Find where the given text appears and provide that cell's center as [X, Y] coordinate. 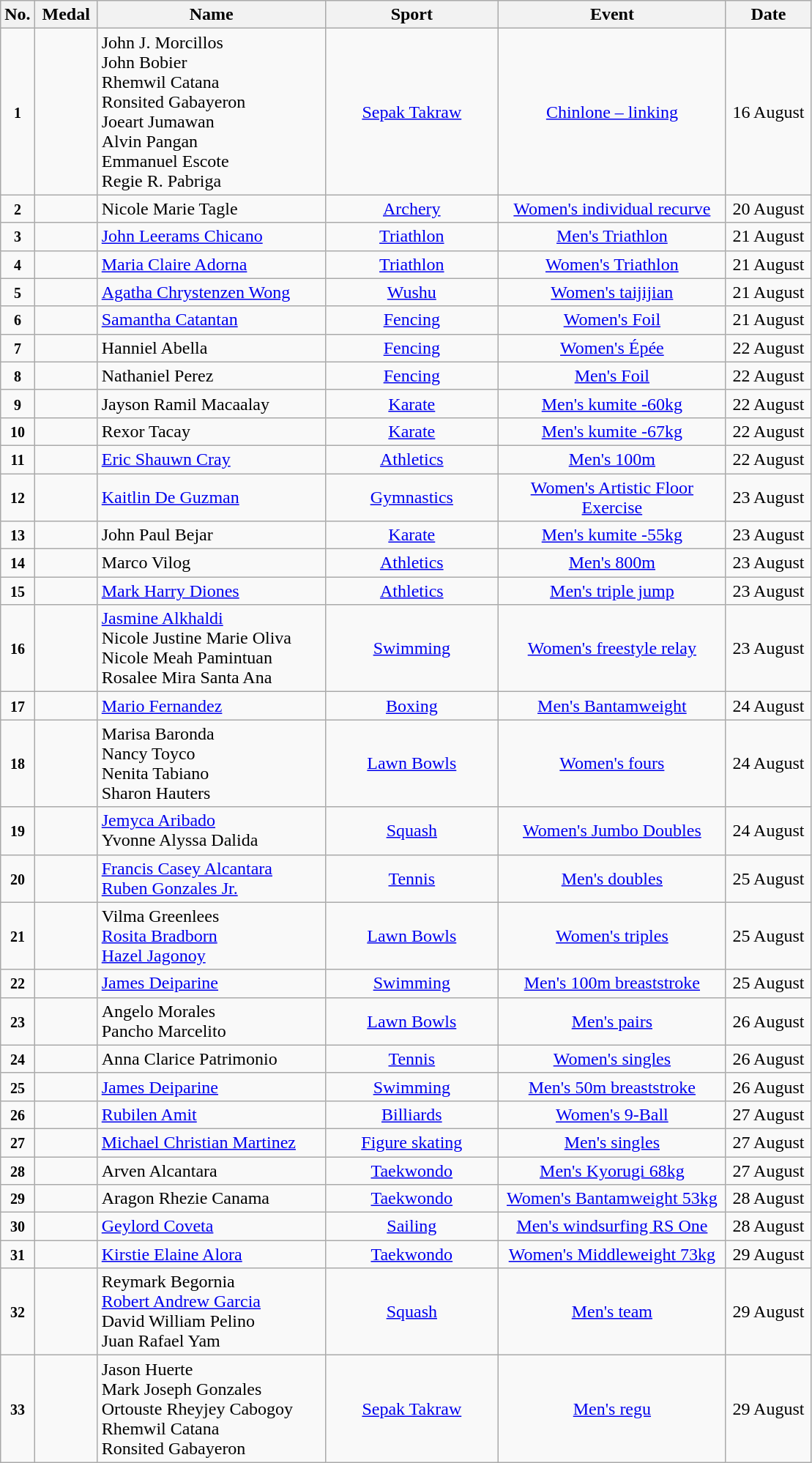
John Paul Bejar [211, 535]
Medal [66, 15]
Name [211, 15]
Sailing [411, 1226]
13 [18, 535]
John Leerams Chicano [211, 237]
Marisa BarondaNancy ToycoNenita TabianoSharon Hauters [211, 763]
Women's Épée [612, 348]
Men's doubles [612, 879]
10 [18, 431]
18 [18, 763]
Nathaniel Perez [211, 376]
29 [18, 1199]
Women's freestyle relay [612, 649]
31 [18, 1254]
Jasmine AlkhaldiNicole Justine Marie OlivaNicole Meah PamintuanRosalee Mira Santa Ana [211, 649]
Jemyca AribadoYvonne Alyssa Dalida [211, 830]
Women's triples [612, 936]
Men's pairs [612, 1021]
Men's kumite -67kg [612, 431]
Rexor Tacay [211, 431]
12 [18, 496]
Women's taijijian [612, 292]
33 [18, 1409]
Marco Vilog [211, 563]
15 [18, 591]
Men's regu [612, 1409]
1 [18, 111]
19 [18, 830]
16 August [768, 111]
Women's Foil [612, 320]
Women's 9-Ball [612, 1114]
25 [18, 1087]
22 [18, 983]
14 [18, 563]
9 [18, 403]
Men's windsurfing RS One [612, 1226]
Jason HuerteMark Joseph GonzalesOrtouste Rheyjey CabogoyRhemwil CatanaRonsited Gabayeron [211, 1409]
Hanniel Abella [211, 348]
Maria Claire Adorna [211, 264]
Arven Alcantara [211, 1171]
23 [18, 1021]
Vilma GreenleesRosita BradbornHazel Jagonoy [211, 936]
Women's singles [612, 1059]
21 [18, 936]
3 [18, 237]
No. [18, 15]
5 [18, 292]
Anna Clarice Patrimonio [211, 1059]
Wushu [411, 292]
Rubilen Amit [211, 1114]
Women's Triathlon [612, 264]
Men's team [612, 1312]
8 [18, 376]
Mario Fernandez [211, 706]
Samantha Catantan [211, 320]
John J. MorcillosJohn BobierRhemwil CatanaRonsited GabayeronJoeart JumawanAlvin PanganEmmanuel EscoteRegie R. Pabriga [211, 111]
24 [18, 1059]
Agatha Chrystenzen Wong [211, 292]
2 [18, 209]
Men's 50m breaststroke [612, 1087]
Men's Kyorugi 68kg [612, 1171]
Men's kumite -60kg [612, 403]
Men's triple jump [612, 591]
Billiards [411, 1114]
Kaitlin De Guzman [211, 496]
Women's individual recurve [612, 209]
Men's Foil [612, 376]
Men's kumite -55kg [612, 535]
Nicole Marie Tagle [211, 209]
Date [768, 15]
Mark Harry Diones [211, 591]
30 [18, 1226]
Men's 100m breaststroke [612, 983]
7 [18, 348]
Michael Christian Martinez [211, 1142]
Chinlone – linking [612, 111]
Jayson Ramil Macaalay [211, 403]
28 [18, 1171]
Archery [411, 209]
20 [18, 879]
4 [18, 264]
Sport [411, 15]
32 [18, 1312]
Gymnastics [411, 496]
11 [18, 459]
Event [612, 15]
6 [18, 320]
Men's singles [612, 1142]
20 August [768, 209]
Francis Casey AlcantaraRuben Gonzales Jr. [211, 879]
Figure skating [411, 1142]
Men's Bantamweight [612, 706]
Women's Middleweight 73kg [612, 1254]
Boxing [411, 706]
Women's fours [612, 763]
17 [18, 706]
26 [18, 1114]
Men's 100m [612, 459]
16 [18, 649]
Women's Bantamweight 53kg [612, 1199]
Eric Shauwn Cray [211, 459]
Women's Artistic Floor Exercise [612, 496]
Geylord Coveta [211, 1226]
Women's Jumbo Doubles [612, 830]
Aragon Rhezie Canama [211, 1199]
Men's Triathlon [612, 237]
Angelo MoralesPancho Marcelito [211, 1021]
27 [18, 1142]
Kirstie Elaine Alora [211, 1254]
Reymark BegorniaRobert Andrew GarciaDavid William PelinoJuan Rafael Yam [211, 1312]
Men's 800m [612, 563]
